From the cell containing the given text, extract its center point as (x, y) coordinate. 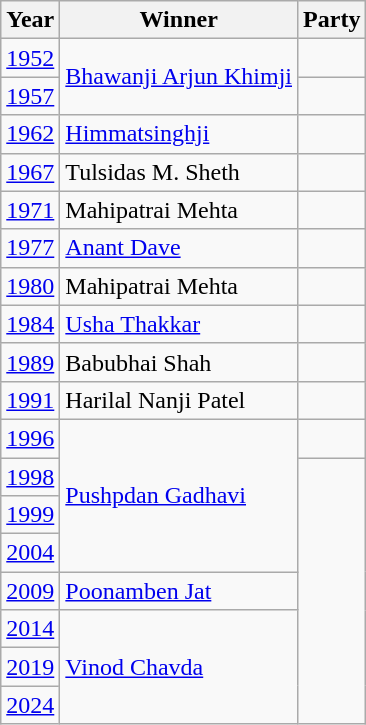
1980 (30, 286)
1957 (30, 96)
Usha Thakkar (179, 324)
1984 (30, 324)
1998 (30, 477)
1967 (30, 172)
1989 (30, 362)
1962 (30, 134)
1991 (30, 400)
1952 (30, 58)
2004 (30, 553)
Pushpdan Gadhavi (179, 495)
2014 (30, 629)
2024 (30, 705)
1996 (30, 438)
Tulsidas M. Sheth (179, 172)
1971 (30, 210)
2009 (30, 591)
1977 (30, 248)
Harilal Nanji Patel (179, 400)
Babubhai Shah (179, 362)
Poonamben Jat (179, 591)
Anant Dave (179, 248)
Bhawanji Arjun Khimji (179, 77)
Year (30, 20)
Himmatsinghji (179, 134)
Party (332, 20)
2019 (30, 667)
1999 (30, 515)
Winner (179, 20)
Vinod Chavda (179, 667)
